Extract the (X, Y) coordinate from the center of the cell holding the provided text.  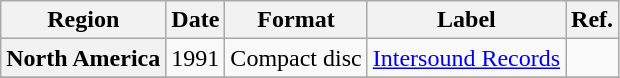
Intersound Records (466, 58)
Label (466, 20)
Compact disc (296, 58)
1991 (196, 58)
Region (84, 20)
Ref. (592, 20)
North America (84, 58)
Format (296, 20)
Date (196, 20)
